Detect which cell encompasses the target text, then output its [x, y] center coordinate. 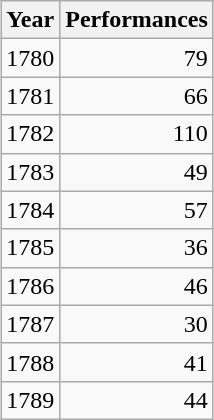
1784 [30, 210]
41 [137, 362]
1786 [30, 286]
1785 [30, 248]
79 [137, 58]
1789 [30, 400]
66 [137, 96]
44 [137, 400]
57 [137, 210]
46 [137, 286]
1787 [30, 324]
110 [137, 134]
30 [137, 324]
1782 [30, 134]
Performances [137, 20]
Year [30, 20]
1783 [30, 172]
49 [137, 172]
1780 [30, 58]
36 [137, 248]
1781 [30, 96]
1788 [30, 362]
